Return the [x, y] coordinate for the center point of the cell that contains the specified text.  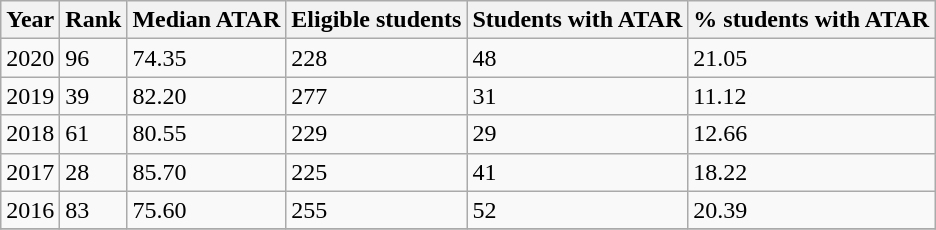
82.20 [206, 96]
% students with ATAR [812, 20]
52 [578, 210]
2019 [30, 96]
29 [578, 134]
83 [94, 210]
12.66 [812, 134]
61 [94, 134]
18.22 [812, 172]
2018 [30, 134]
41 [578, 172]
21.05 [812, 58]
277 [376, 96]
31 [578, 96]
28 [94, 172]
Year [30, 20]
2020 [30, 58]
96 [94, 58]
2017 [30, 172]
225 [376, 172]
39 [94, 96]
228 [376, 58]
80.55 [206, 134]
48 [578, 58]
2016 [30, 210]
Eligible students [376, 20]
11.12 [812, 96]
85.70 [206, 172]
Rank [94, 20]
Students with ATAR [578, 20]
75.60 [206, 210]
74.35 [206, 58]
229 [376, 134]
20.39 [812, 210]
255 [376, 210]
Median ATAR [206, 20]
